Return [X, Y] of the center of cell containing provided text 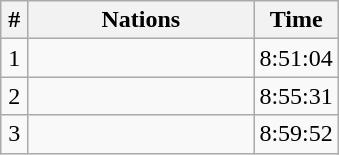
Time [296, 20]
2 [14, 96]
3 [14, 134]
8:55:31 [296, 96]
8:59:52 [296, 134]
Nations [141, 20]
1 [14, 58]
8:51:04 [296, 58]
# [14, 20]
